Provide the (X, Y) coordinate of the cell's center where the given text is located.  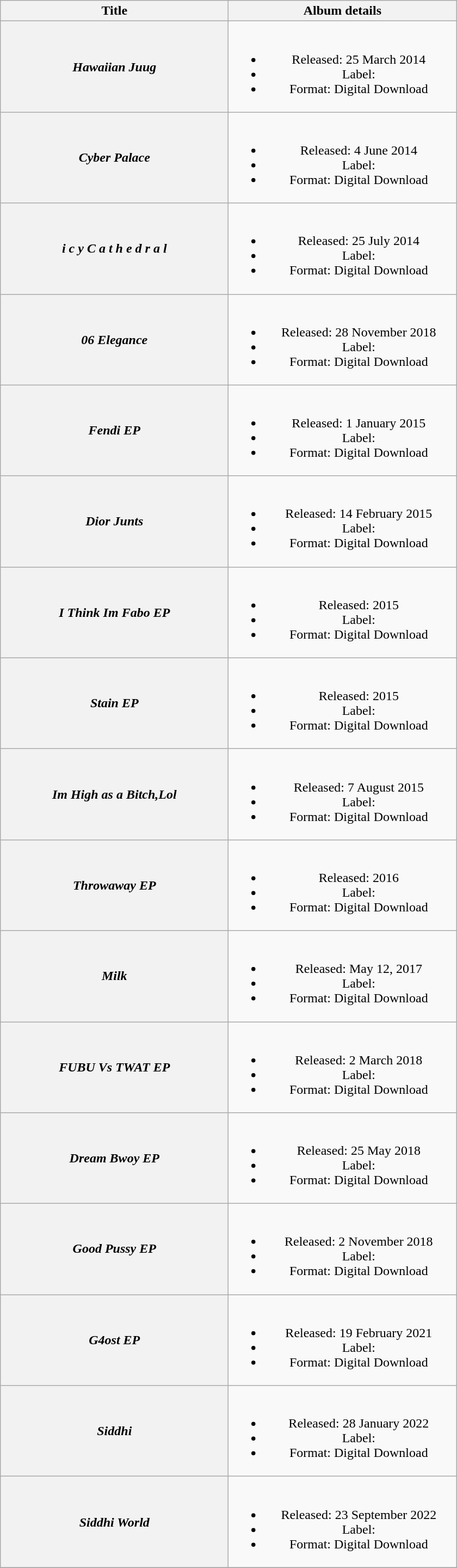
Hawaiian Juug (114, 66)
Released: 7 August 2015Label:Format: Digital Download (343, 794)
I Think Im Fabo EP (114, 612)
Released: 2 March 2018Label:Format: Digital Download (343, 1067)
Im High as a Bitch,Lol (114, 794)
Released: 2016Label:Format: Digital Download (343, 885)
Released: 4 June 2014Label:Format: Digital Download (343, 158)
Released: 25 May 2018Label:Format: Digital Download (343, 1159)
Released: 25 July 2014Label:Format: Digital Download (343, 248)
Released: 28 November 2018Label:Format: Digital Download (343, 340)
Cyber Palace (114, 158)
Released: 1 January 2015Label:Format: Digital Download (343, 430)
Milk (114, 976)
Good Pussy EP (114, 1249)
FUBU Vs TWAT EP (114, 1067)
Album details (343, 11)
G4ost EP (114, 1340)
Title (114, 11)
Throwaway EP (114, 885)
Fendi EP (114, 430)
Stain EP (114, 703)
06 Elegance (114, 340)
Released: 23 September 2022Label:Format: Digital Download (343, 1522)
Released: May 12, 2017Label:Format: Digital Download (343, 976)
Released: 2 November 2018Label:Format: Digital Download (343, 1249)
Dior Junts (114, 522)
Released: 25 March 2014Label:Format: Digital Download (343, 66)
Siddhi World (114, 1522)
Released: 28 January 2022Label:Format: Digital Download (343, 1431)
i c y C a t h e d r a l (114, 248)
Released: 14 February 2015Label:Format: Digital Download (343, 522)
Released: 19 February 2021Label:Format: Digital Download (343, 1340)
Dream Bwoy EP (114, 1159)
Siddhi (114, 1431)
